From the cell containing the given text, extract its center point as [X, Y] coordinate. 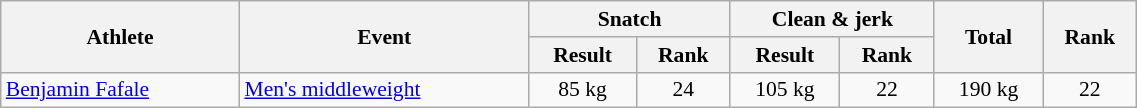
Snatch [630, 19]
Athlete [120, 36]
24 [683, 90]
Men's middleweight [384, 90]
Clean & jerk [832, 19]
Event [384, 36]
190 kg [988, 90]
Benjamin Fafale [120, 90]
105 kg [784, 90]
Total [988, 36]
85 kg [582, 90]
